Extract the [X, Y] coordinate from the center of the cell holding the provided text.  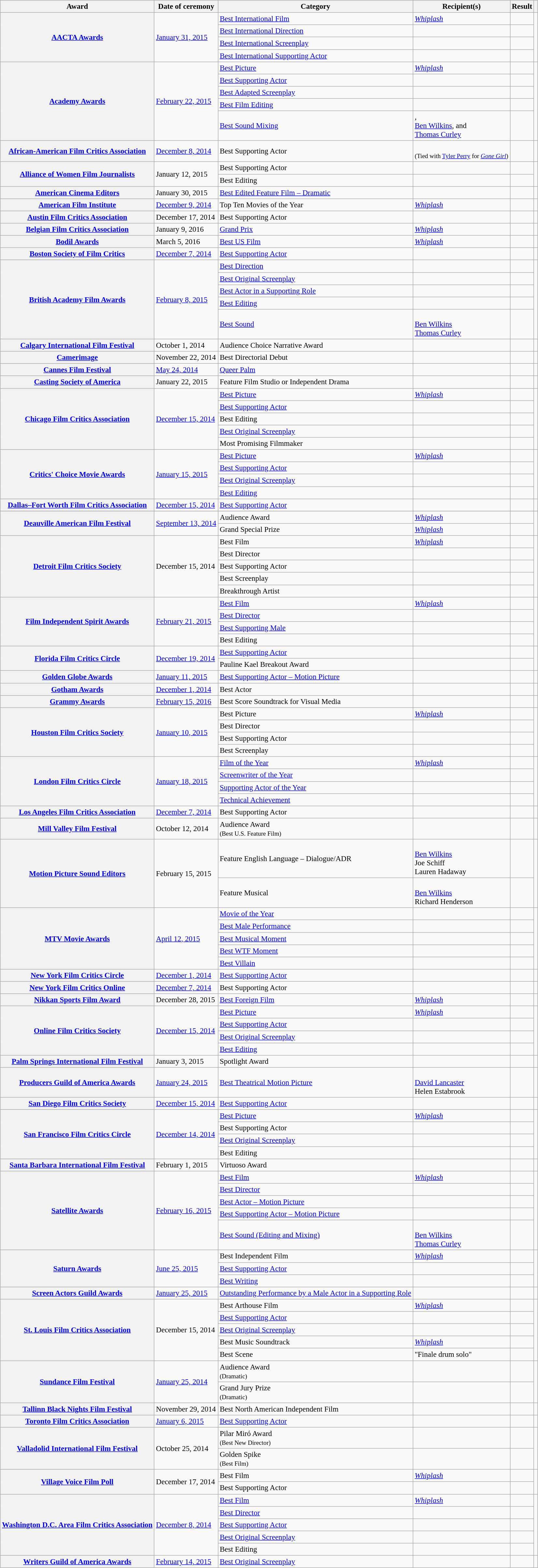
Washington D.C. Area Film Critics Association [78, 1525]
Village Voice Film Poll [78, 1482]
Best US Film [315, 242]
Best Music Soundtrack [315, 1342]
Breakthrough Artist [315, 591]
Top Ten Movies of the Year [315, 205]
Feature Musical [315, 893]
Best International Direction [315, 31]
Grand Special Prize [315, 530]
Best International Film [315, 19]
January 11, 2015 [186, 677]
Gotham Awards [78, 689]
Best Sound (Editing and Mixing) [315, 1235]
Category [315, 7]
November 22, 2014 [186, 358]
September 13, 2014 [186, 523]
Deauville American Film Festival [78, 523]
October 25, 2014 [186, 1448]
Best Writing [315, 1281]
December 19, 2014 [186, 658]
Camerimage [78, 358]
January 18, 2015 [186, 782]
Toronto Film Critics Association [78, 1421]
Audience Award(Best U.S. Feature Film) [315, 828]
Detroit Film Critics Society [78, 566]
January 30, 2015 [186, 193]
January 9, 2016 [186, 229]
Best Scene [315, 1355]
Austin Film Critics Association [78, 217]
Best International Screenplay [315, 43]
Best Arthouse Film [315, 1305]
February 1, 2015 [186, 1165]
Audience Choice Narrative Award [315, 345]
Film Independent Spirit Awards [78, 622]
Audience Award [315, 517]
Supporting Actor of the Year [315, 787]
Florida Film Critics Circle [78, 658]
Ben Wilkins Joe Schiff Lauren Hadaway [461, 858]
San Diego Film Critics Society [78, 1104]
Ben WilkinsThomas Curley [461, 324]
December 9, 2014 [186, 205]
Best Adapted Screenplay [315, 93]
Santa Barbara International Film Festival [78, 1165]
Online Film Critics Society [78, 1031]
Best Theatrical Motion Picture [315, 1082]
(Tied with Tyler Perry for Gone Girl) [461, 151]
March 5, 2016 [186, 242]
November 29, 2014 [186, 1409]
Golden Globe Awards [78, 677]
Dallas–Fort Worth Film Critics Association [78, 505]
Pauline Kael Breakout Award [315, 665]
Recipient(s) [461, 7]
Best Sound [315, 324]
Most Promising Filmmaker [315, 444]
New York Film Critics Circle [78, 975]
African-American Film Critics Association [78, 151]
, Ben Wilkins, and Thomas Curley [461, 126]
Virtuoso Award [315, 1165]
Best Directorial Debut [315, 358]
Queer Palm [315, 370]
Grand Prix [315, 229]
Feature English Language – Dialogue/ADR [315, 858]
Boston Society of Film Critics [78, 254]
January 24, 2015 [186, 1082]
Award [78, 7]
Saturn Awards [78, 1268]
Motion Picture Sound Editors [78, 873]
Tallinn Black Nights Film Festival [78, 1409]
February 8, 2015 [186, 300]
January 25, 2014 [186, 1382]
Calgary International Film Festival [78, 345]
Best Sound Mixing [315, 126]
Mill Valley Film Festival [78, 828]
Alliance of Women Film Journalists [78, 174]
December 28, 2015 [186, 1000]
Best North American Independent Film [315, 1409]
Los Angeles Film Critics Association [78, 812]
Casting Society of America [78, 382]
January 6, 2015 [186, 1421]
Best WTF Moment [315, 951]
Best Actor – Motion Picture [315, 1202]
MTV Movie Awards [78, 938]
Date of ceremony [186, 7]
Film of the Year [315, 763]
Best Actor [315, 689]
Best Actor in a Supporting Role [315, 291]
February 22, 2015 [186, 101]
Writers Guild of America Awards [78, 1562]
Best Direction [315, 266]
Best Edited Feature Film – Dramatic [315, 193]
Result [522, 7]
Belgian Film Critics Association [78, 229]
May 24, 2014 [186, 370]
Best Male Performance [315, 926]
January 31, 2015 [186, 37]
Best Musical Moment [315, 939]
Ben Wilkins Richard Henderson [461, 893]
October 1, 2014 [186, 345]
Academy Awards [78, 101]
February 21, 2015 [186, 622]
Satellite Awards [78, 1210]
Cannes Film Festival [78, 370]
Bodil Awards [78, 242]
Audience Award(Dramatic) [315, 1371]
London Film Critics Circle [78, 782]
Screen Actors Guild Awards [78, 1293]
Best Villain [315, 963]
Grand Jury Prize(Dramatic) [315, 1392]
Screenwriter of the Year [315, 775]
Palm Springs International Film Festival [78, 1062]
Golden Spike(Best Film) [315, 1459]
January 25, 2015 [186, 1293]
February 14, 2015 [186, 1562]
Technical Achievement [315, 800]
Chicago Film Critics Association [78, 419]
Feature Film Studio or Independent Drama [315, 382]
Movie of the Year [315, 914]
Grammy Awards [78, 702]
Best Independent Film [315, 1256]
American Cinema Editors [78, 193]
David LancasterHelen Estabrook [461, 1082]
October 12, 2014 [186, 828]
June 25, 2015 [186, 1268]
AACTA Awards [78, 37]
Best Supporting Male [315, 628]
Best International Supporting Actor [315, 56]
Pilar Miró Award(Best New Director) [315, 1438]
February 16, 2015 [186, 1210]
Best Film Editing [315, 105]
St. Louis Film Critics Association [78, 1330]
January 15, 2015 [186, 475]
Best Foreign Film [315, 1000]
April 12, 2015 [186, 938]
February 15, 2016 [186, 702]
Ben Wilkins Thomas Curley [461, 1235]
January 12, 2015 [186, 174]
January 3, 2015 [186, 1062]
February 15, 2015 [186, 873]
Valladolid International Film Festival [78, 1448]
Critics' Choice Movie Awards [78, 475]
Houston Film Critics Society [78, 732]
"Finale drum solo" [461, 1355]
British Academy Film Awards [78, 300]
January 22, 2015 [186, 382]
Nikkan Sports Film Award [78, 1000]
Producers Guild of America Awards [78, 1082]
San Francisco Film Critics Circle [78, 1134]
New York Film Critics Online [78, 988]
December 14, 2014 [186, 1134]
January 10, 2015 [186, 732]
American Film Institute [78, 205]
Outstanding Performance by a Male Actor in a Supporting Role [315, 1293]
Spotlight Award [315, 1062]
Sundance Film Festival [78, 1382]
Best Score Soundtrack for Visual Media [315, 702]
